Identify which cell holds the provided text, then report its [x, y] central coordinate. 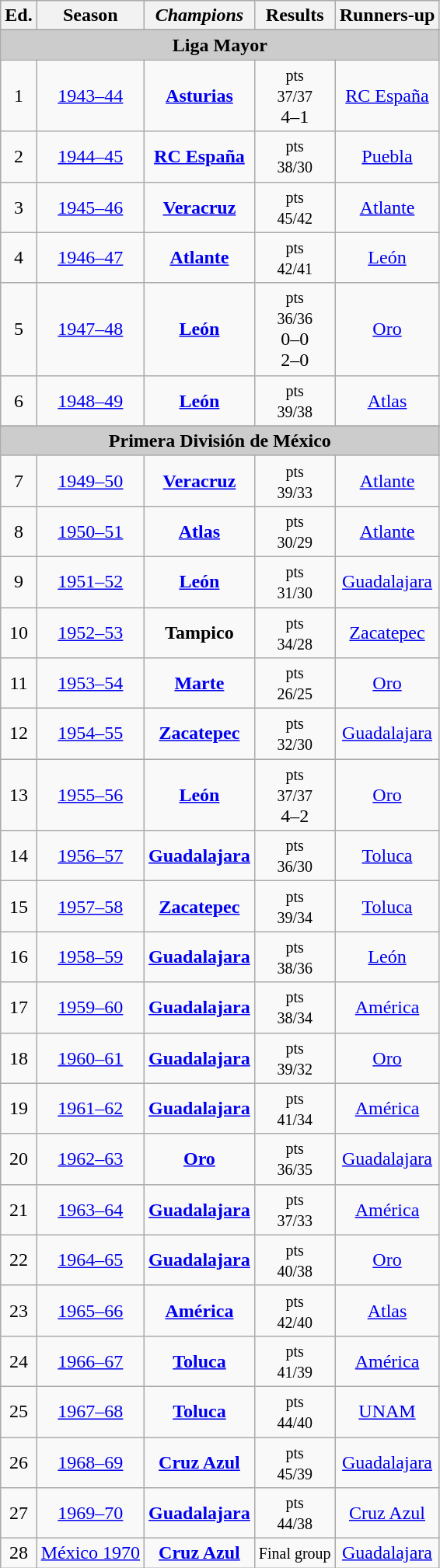
pts39/33 [295, 480]
1969–70 [90, 1514]
8 [19, 531]
1955–56 [90, 795]
Asturias [200, 96]
23 [19, 1310]
pts39/34 [295, 906]
18 [19, 1058]
1950–51 [90, 531]
5 [19, 329]
28 [19, 1553]
UNAM [387, 1411]
1 [19, 96]
14 [19, 856]
1959–60 [90, 1007]
pts41/34 [295, 1108]
pts37/374–1 [295, 96]
pts39/38 [295, 401]
1957–58 [90, 906]
pts45/42 [295, 207]
1968–69 [90, 1462]
9 [19, 581]
Champions [200, 16]
27 [19, 1514]
pts36/35 [295, 1159]
pts42/40 [295, 1310]
15 [19, 906]
pts37/33 [295, 1209]
pts38/34 [295, 1007]
Results [295, 16]
Primera División de México [220, 441]
1949–50 [90, 480]
1960–61 [90, 1058]
4 [19, 258]
pts32/30 [295, 733]
1958–59 [90, 957]
1966–67 [90, 1361]
Season [90, 16]
1948–49 [90, 401]
26 [19, 1462]
Puebla [387, 157]
21 [19, 1209]
pts39/32 [295, 1058]
1945–46 [90, 207]
11 [19, 684]
25 [19, 1411]
1951–52 [90, 581]
1965–66 [90, 1310]
1964–65 [90, 1260]
pts38/36 [295, 957]
México 1970 [90, 1553]
17 [19, 1007]
1947–48 [90, 329]
Liga Mayor [220, 45]
1952–53 [90, 632]
pts42/41 [295, 258]
pts38/30 [295, 157]
pts30/29 [295, 531]
2 [19, 157]
pts45/39 [295, 1462]
pts36/360–02–0 [295, 329]
12 [19, 733]
20 [19, 1159]
22 [19, 1260]
pts31/30 [295, 581]
19 [19, 1108]
1953–54 [90, 684]
Marte [200, 684]
1963–64 [90, 1209]
1967–68 [90, 1411]
16 [19, 957]
24 [19, 1361]
10 [19, 632]
pts34/28 [295, 632]
pts36/30 [295, 856]
1956–57 [90, 856]
pts26/25 [295, 684]
13 [19, 795]
1946–47 [90, 258]
1961–62 [90, 1108]
Ed. [19, 16]
pts41/39 [295, 1361]
3 [19, 207]
7 [19, 480]
pts44/40 [295, 1411]
1962–63 [90, 1159]
pts40/38 [295, 1260]
pts44/38 [295, 1514]
1954–55 [90, 733]
6 [19, 401]
pts37/374–2 [295, 795]
1943–44 [90, 96]
1944–45 [90, 157]
Runners-up [387, 16]
Tampico [200, 632]
Final group [295, 1553]
